Return the (X, Y) coordinate for the center point of the cell that contains the specified text.  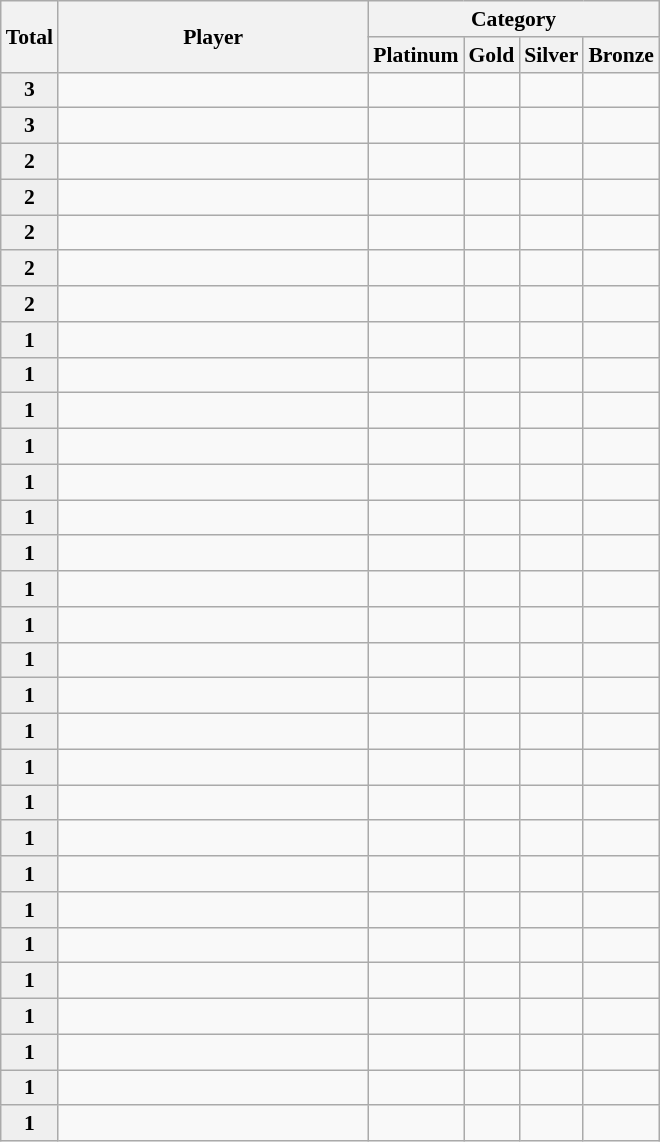
Gold (492, 55)
Bronze (621, 55)
Player (213, 36)
Category (514, 19)
Platinum (416, 55)
Total (30, 36)
Silver (551, 55)
